Detect which cell encompasses the target text, then output its [x, y] center coordinate. 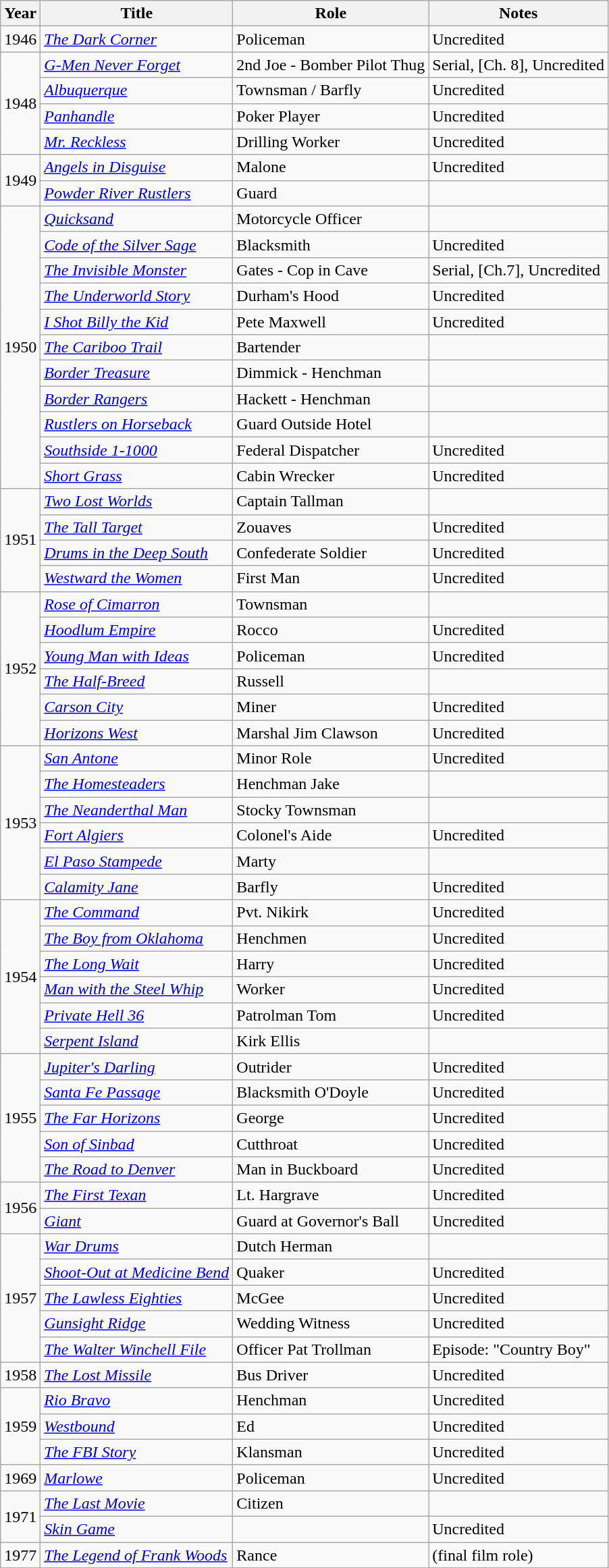
McGee [331, 1298]
1969 [20, 1478]
1951 [20, 540]
Captain Tallman [331, 502]
The Neanderthal Man [136, 810]
Hoodlum Empire [136, 630]
Gates - Cop in Cave [331, 270]
The Boy from Oklahoma [136, 938]
1948 [20, 103]
The Underworld Story [136, 296]
Horizons West [136, 732]
Marlowe [136, 1478]
The Homesteaders [136, 784]
2nd Joe - Bomber Pilot Thug [331, 65]
Zouaves [331, 527]
Serial, [Ch. 8], Uncredited [519, 65]
Code of the Silver Sage [136, 244]
1949 [20, 180]
Townsman [331, 604]
Lt. Hargrave [331, 1195]
Border Rangers [136, 399]
1957 [20, 1298]
Quaker [331, 1272]
Townsman / Barfly [331, 90]
War Drums [136, 1247]
Cabin Wrecker [331, 476]
Drums in the Deep South [136, 553]
1958 [20, 1375]
Mr. Reckless [136, 142]
The FBI Story [136, 1452]
The Lost Missile [136, 1375]
Carson City [136, 707]
Ed [331, 1426]
Miner [331, 707]
Role [331, 13]
Bus Driver [331, 1375]
Young Man with Ideas [136, 655]
San Antone [136, 759]
The Half-Breed [136, 681]
Gunsight Ridge [136, 1324]
The Road to Denver [136, 1170]
Hackett - Henchman [331, 399]
Barfly [331, 887]
Pvt. Nikirk [331, 913]
Powder River Rustlers [136, 193]
Marshal Jim Clawson [331, 732]
Rustlers on Horseback [136, 425]
Year [20, 13]
Minor Role [331, 759]
Klansman [331, 1452]
1971 [20, 1516]
Stocky Townsman [331, 810]
Citizen [331, 1503]
Calamity Jane [136, 887]
The Tall Target [136, 527]
Guard [331, 193]
Colonel's Aide [331, 836]
Harry [331, 964]
Rio Bravo [136, 1401]
The Long Wait [136, 964]
1956 [20, 1208]
Poker Player [331, 116]
The Far Horizons [136, 1118]
Outrider [331, 1066]
1977 [20, 1555]
Rocco [331, 630]
Serial, [Ch.7], Uncredited [519, 270]
The First Texan [136, 1195]
Henchmen [331, 938]
Man with the Steel Whip [136, 990]
El Paso Stampede [136, 861]
Albuquerque [136, 90]
Shoot-Out at Medicine Bend [136, 1272]
Notes [519, 13]
Westward the Women [136, 578]
Malone [331, 167]
Marty [331, 861]
The Cariboo Trail [136, 348]
1952 [20, 668]
Durham's Hood [331, 296]
Worker [331, 990]
Henchman [331, 1401]
1955 [20, 1118]
The Lawless Eighties [136, 1298]
Guard Outside Hotel [331, 425]
Title [136, 13]
Officer Pat Trollman [331, 1349]
Russell [331, 681]
Man in Buckboard [331, 1170]
Federal Dispatcher [331, 450]
Blacksmith O'Doyle [331, 1092]
Pete Maxwell [331, 322]
Wedding Witness [331, 1324]
Rance [331, 1555]
Dutch Herman [331, 1247]
Episode: "Country Boy" [519, 1349]
Serpent Island [136, 1041]
Cutthroat [331, 1144]
Son of Sinbad [136, 1144]
The Legend of Frank Woods [136, 1555]
Private Hell 36 [136, 1015]
The Walter Winchell File [136, 1349]
Kirk Ellis [331, 1041]
I Shot Billy the Kid [136, 322]
Quicksand [136, 219]
1953 [20, 823]
Southside 1-1000 [136, 450]
Westbound [136, 1426]
Panhandle [136, 116]
Patrolman Tom [331, 1015]
The Invisible Monster [136, 270]
Border Treasure [136, 373]
Confederate Soldier [331, 553]
Jupiter's Darling [136, 1066]
The Last Movie [136, 1503]
Henchman Jake [331, 784]
Guard at Governor's Ball [331, 1221]
Short Grass [136, 476]
The Command [136, 913]
Bartender [331, 348]
Angels in Disguise [136, 167]
Two Lost Worlds [136, 502]
First Man [331, 578]
Fort Algiers [136, 836]
Dimmick - Henchman [331, 373]
Skin Game [136, 1529]
(final film role) [519, 1555]
George [331, 1118]
1954 [20, 977]
The Dark Corner [136, 39]
Blacksmith [331, 244]
1959 [20, 1426]
1950 [20, 347]
Giant [136, 1221]
Rose of Cimarron [136, 604]
1946 [20, 39]
G-Men Never Forget [136, 65]
Drilling Worker [331, 142]
Motorcycle Officer [331, 219]
Santa Fe Passage [136, 1092]
